For the text-containing cell, return its midpoint in (x, y) coordinate format. 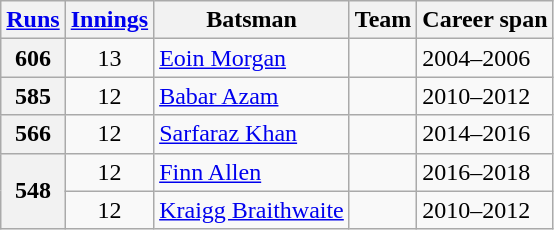
Batsman (252, 20)
606 (33, 58)
Career span (485, 20)
Runs (33, 20)
Eoin Morgan (252, 58)
Sarfaraz Khan (252, 134)
13 (109, 58)
2004–2006 (485, 58)
Finn Allen (252, 172)
Innings (109, 20)
585 (33, 96)
Team (383, 20)
2016–2018 (485, 172)
Kraigg Braithwaite (252, 210)
Babar Azam (252, 96)
548 (33, 191)
2014–2016 (485, 134)
566 (33, 134)
